Locate the cell with the specified text and output its (x, y) center coordinate. 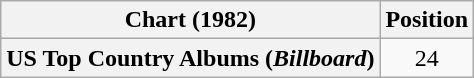
Chart (1982) (190, 20)
Position (427, 20)
US Top Country Albums (Billboard) (190, 58)
24 (427, 58)
